Extract the (X, Y) coordinate from the center of the cell holding the provided text.  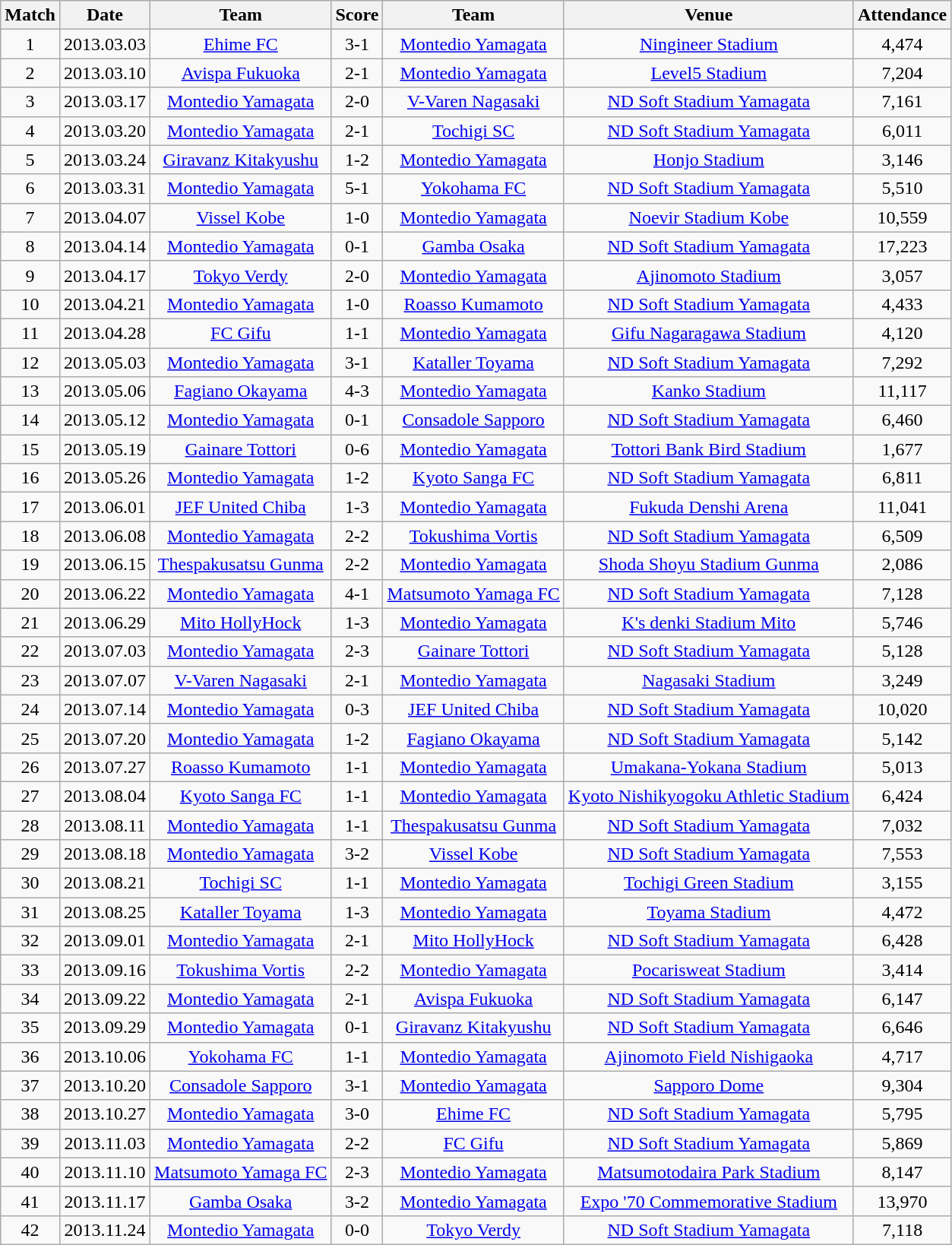
5,746 (902, 622)
4-1 (357, 594)
2013.05.19 (105, 449)
23 (30, 680)
5,142 (902, 738)
7,292 (902, 363)
31 (30, 912)
2013.11.24 (105, 1230)
2013.06.08 (105, 536)
3-0 (357, 1114)
6,509 (902, 536)
Shoda Shoyu Stadium Gunma (708, 565)
2013.03.24 (105, 160)
26 (30, 767)
27 (30, 796)
3,057 (902, 275)
7,161 (902, 102)
11 (30, 333)
3,155 (902, 883)
2013.05.03 (105, 363)
Tottori Bank Bird Stadium (708, 449)
2013.04.28 (105, 333)
22 (30, 651)
2013.11.10 (105, 1172)
4,472 (902, 912)
6 (30, 188)
Pocarisweat Stadium (708, 970)
2013.07.20 (105, 738)
5,795 (902, 1114)
2013.09.29 (105, 1028)
2013.08.21 (105, 883)
2013.05.06 (105, 391)
2013.04.21 (105, 304)
Venue (708, 15)
17,223 (902, 246)
2013.06.22 (105, 594)
Expo '70 Commemorative Stadium (708, 1201)
20 (30, 594)
7,032 (902, 825)
2013.07.03 (105, 651)
2013.06.01 (105, 507)
Attendance (902, 15)
25 (30, 738)
17 (30, 507)
2013.04.14 (105, 246)
Kyoto Nishikyogoku Athletic Stadium (708, 796)
2013.03.31 (105, 188)
19 (30, 565)
5,128 (902, 651)
2013.08.18 (105, 854)
18 (30, 536)
5,869 (902, 1143)
7,204 (902, 73)
2013.10.20 (105, 1085)
6,147 (902, 999)
4,474 (902, 44)
2013.08.04 (105, 796)
2013.09.22 (105, 999)
0-0 (357, 1230)
0-6 (357, 449)
9 (30, 275)
Toyama Stadium (708, 912)
8,147 (902, 1172)
6,428 (902, 941)
4,120 (902, 333)
34 (30, 999)
2013.11.03 (105, 1143)
2013.07.27 (105, 767)
2013.10.27 (105, 1114)
K's denki Stadium Mito (708, 622)
3 (30, 102)
Score (357, 15)
6,811 (902, 478)
5,013 (902, 767)
6,011 (902, 131)
Level5 Stadium (708, 73)
33 (30, 970)
40 (30, 1172)
2013.05.26 (105, 478)
Fukuda Denshi Arena (708, 507)
Umakana-Yokana Stadium (708, 767)
Ajinomoto Field Nishigaoka (708, 1057)
2013.07.07 (105, 680)
6,424 (902, 796)
2013.07.14 (105, 709)
2,086 (902, 565)
11,117 (902, 391)
2013.03.17 (105, 102)
Sapporo Dome (708, 1085)
2013.04.07 (105, 217)
2013.09.01 (105, 941)
2013.06.29 (105, 622)
Ajinomoto Stadium (708, 275)
36 (30, 1057)
11,041 (902, 507)
6,460 (902, 420)
Kanko Stadium (708, 391)
Honjo Stadium (708, 160)
9,304 (902, 1085)
37 (30, 1085)
21 (30, 622)
3,414 (902, 970)
30 (30, 883)
Gifu Nagaragawa Stadium (708, 333)
2013.03.03 (105, 44)
13 (30, 391)
7,128 (902, 594)
28 (30, 825)
1,677 (902, 449)
14 (30, 420)
35 (30, 1028)
5,510 (902, 188)
2013.08.25 (105, 912)
1 (30, 44)
8 (30, 246)
2013.08.11 (105, 825)
10 (30, 304)
12 (30, 363)
6,646 (902, 1028)
15 (30, 449)
2 (30, 73)
7,118 (902, 1230)
2013.09.16 (105, 970)
2013.11.17 (105, 1201)
2013.06.15 (105, 565)
10,559 (902, 217)
42 (30, 1230)
4-3 (357, 391)
5-1 (357, 188)
2013.05.12 (105, 420)
5 (30, 160)
4,717 (902, 1057)
2013.04.17 (105, 275)
Ningineer Stadium (708, 44)
16 (30, 478)
3,249 (902, 680)
Nagasaki Stadium (708, 680)
13,970 (902, 1201)
Match (30, 15)
3,146 (902, 160)
0-3 (357, 709)
2013.10.06 (105, 1057)
41 (30, 1201)
2013.03.20 (105, 131)
Tochigi Green Stadium (708, 883)
39 (30, 1143)
4 (30, 131)
10,020 (902, 709)
4,433 (902, 304)
24 (30, 709)
Noevir Stadium Kobe (708, 217)
7,553 (902, 854)
2013.03.10 (105, 73)
Date (105, 15)
38 (30, 1114)
7 (30, 217)
29 (30, 854)
Matsumotodaira Park Stadium (708, 1172)
32 (30, 941)
